Capture the cell that displays the provided text and extract its (X, Y) central coordinate. 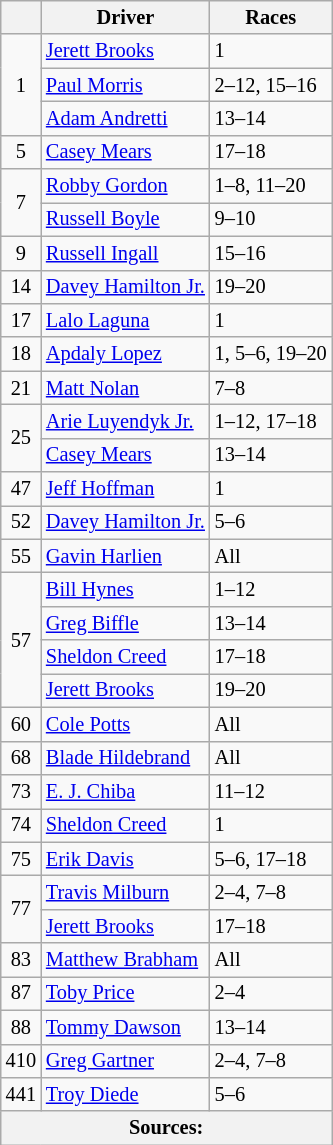
Blade Hildebrand (126, 758)
88 (21, 1027)
Apdaly Lopez (126, 354)
Russell Ingall (126, 253)
Arie Luyendyk Jr. (126, 421)
60 (21, 724)
1–12 (271, 589)
Cole Potts (126, 724)
Russell Boyle (126, 219)
Bill Hynes (126, 589)
73 (21, 791)
57 (21, 640)
52 (21, 522)
1–8, 11–20 (271, 186)
Sources: (166, 1128)
Erik Davis (126, 859)
1–12, 17–18 (271, 421)
11–12 (271, 791)
Gavin Harlien (126, 556)
Matthew Brabham (126, 960)
7–8 (271, 388)
Tommy Dawson (126, 1027)
9–10 (271, 219)
Greg Biffle (126, 623)
Driver (126, 17)
Greg Gartner (126, 1061)
Travis Milburn (126, 892)
9 (21, 253)
15–16 (271, 253)
Troy Diede (126, 1094)
441 (21, 1094)
21 (21, 388)
2–12, 15–16 (271, 85)
68 (21, 758)
Races (271, 17)
Toby Price (126, 993)
87 (21, 993)
83 (21, 960)
18 (21, 354)
74 (21, 825)
1, 5–6, 19–20 (271, 354)
Paul Morris (126, 85)
5–6, 17–18 (271, 859)
14 (21, 287)
77 (21, 908)
Jeff Hoffman (126, 489)
5 (21, 152)
Lalo Laguna (126, 320)
E. J. Chiba (126, 791)
17 (21, 320)
Robby Gordon (126, 186)
75 (21, 859)
55 (21, 556)
25 (21, 438)
Adam Andretti (126, 118)
7 (21, 202)
Matt Nolan (126, 388)
2–4 (271, 993)
410 (21, 1061)
47 (21, 489)
